Capture the cell that displays the provided text and extract its (x, y) central coordinate. 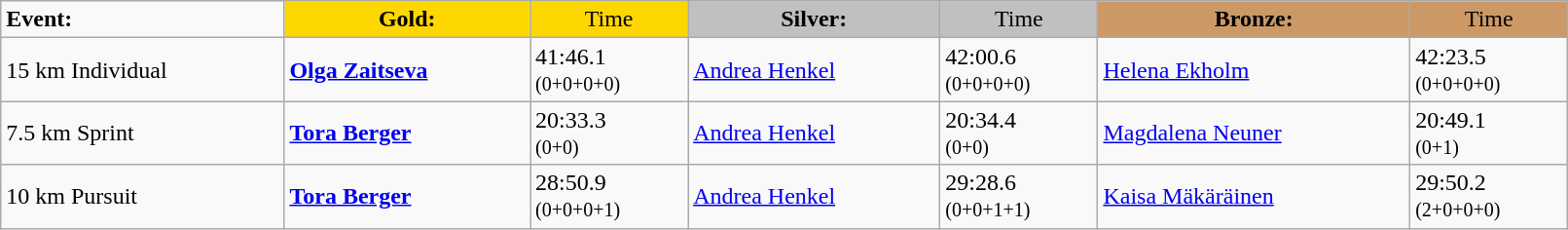
28:50.9(0+0+0+1) (609, 197)
Gold: (407, 19)
20:34.4(0+0) (1019, 133)
Helena Ekholm (1254, 70)
Event: (142, 19)
29:50.2(2+0+0+0) (1489, 197)
15 km Individual (142, 70)
10 km Pursuit (142, 197)
Silver: (814, 19)
7.5 km Sprint (142, 133)
20:49.1(0+1) (1489, 133)
41:46.1(0+0+0+0) (609, 70)
Kaisa Mäkäräinen (1254, 197)
42:00.6(0+0+0+0) (1019, 70)
29:28.6(0+0+1+1) (1019, 197)
Magdalena Neuner (1254, 133)
20:33.3(0+0) (609, 133)
Bronze: (1254, 19)
Olga Zaitseva (407, 70)
42:23.5(0+0+0+0) (1489, 70)
